Determine the [x, y] coordinate at the center of the cell enclosing the given text.  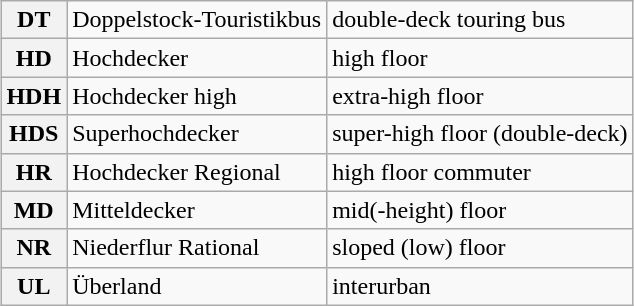
Mitteldecker [197, 210]
UL [34, 286]
Hochdecker Regional [197, 172]
Hochdecker high [197, 96]
HR [34, 172]
HDH [34, 96]
HD [34, 58]
HDS [34, 134]
MD [34, 210]
high floor commuter [480, 172]
double-deck touring bus [480, 20]
Hochdecker [197, 58]
sloped (low) floor [480, 248]
interurban [480, 286]
high floor [480, 58]
mid(-height) floor [480, 210]
Doppelstock-Touristikbus [197, 20]
NR [34, 248]
super-high floor (double-deck) [480, 134]
Überland [197, 286]
Superhochdecker [197, 134]
DT [34, 20]
Niederflur Rational [197, 248]
extra-high floor [480, 96]
